Pinpoint the cell where the given text exists, returning its (X, Y) midpoint coordinate. 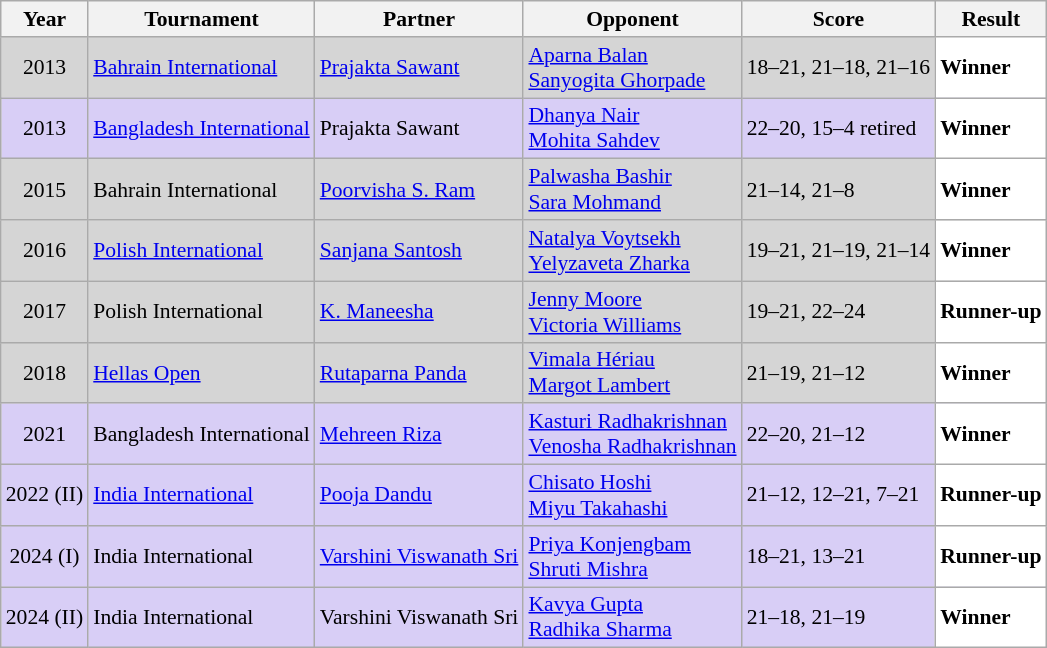
19–21, 22–24 (839, 312)
21–14, 21–8 (839, 190)
Natalya Voytsekh Yelyzaveta Zharka (632, 250)
Score (839, 19)
Priya Konjengbam Shruti Mishra (632, 556)
Year (44, 19)
18–21, 13–21 (839, 556)
19–21, 21–19, 21–14 (839, 250)
Sanjana Santosh (420, 250)
Vimala Hériau Margot Lambert (632, 372)
K. Maneesha (420, 312)
Palwasha Bashir Sara Mohmand (632, 190)
Mehreen Riza (420, 434)
2017 (44, 312)
2018 (44, 372)
Poorvisha S. Ram (420, 190)
Kavya Gupta Radhika Sharma (632, 618)
Partner (420, 19)
Kasturi Radhakrishnan Venosha Radhakrishnan (632, 434)
22–20, 21–12 (839, 434)
21–18, 21–19 (839, 618)
2024 (I) (44, 556)
Hellas Open (202, 372)
21–12, 12–21, 7–21 (839, 496)
2022 (II) (44, 496)
18–21, 21–18, 21–16 (839, 68)
Rutaparna Panda (420, 372)
2021 (44, 434)
Dhanya Nair Mohita Sahdev (632, 128)
Jenny Moore Victoria Williams (632, 312)
Pooja Dandu (420, 496)
Result (990, 19)
2024 (II) (44, 618)
Tournament (202, 19)
Chisato Hoshi Miyu Takahashi (632, 496)
21–19, 21–12 (839, 372)
Aparna Balan Sanyogita Ghorpade (632, 68)
2015 (44, 190)
22–20, 15–4 retired (839, 128)
2016 (44, 250)
Opponent (632, 19)
